Find where the given text appears and provide that cell's center as [x, y] coordinate. 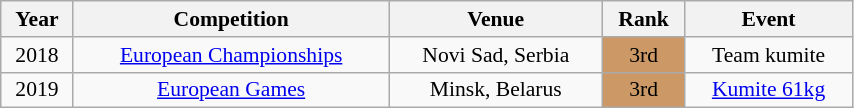
Minsk, Belarus [496, 90]
Team kumite [769, 55]
Kumite 61kg [769, 90]
2019 [37, 90]
Event [769, 19]
Year [37, 19]
Novi Sad, Serbia [496, 55]
Rank [643, 19]
Competition [231, 19]
European Championships [231, 55]
Venue [496, 19]
2018 [37, 55]
European Games [231, 90]
